Extract the (X, Y) coordinate from the center of the cell holding the provided text.  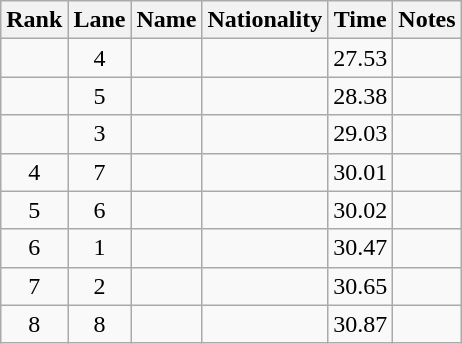
30.65 (360, 286)
2 (100, 286)
28.38 (360, 96)
29.03 (360, 134)
3 (100, 134)
27.53 (360, 58)
Name (166, 20)
30.02 (360, 210)
Rank (34, 20)
30.47 (360, 248)
Lane (100, 20)
Time (360, 20)
Nationality (265, 20)
30.01 (360, 172)
1 (100, 248)
30.87 (360, 324)
Notes (427, 20)
